Scan for the cell matching the given text and deliver its (x, y) coordinate at center. 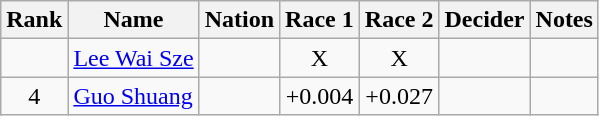
Race 2 (399, 20)
+0.027 (399, 96)
Nation (239, 20)
+0.004 (320, 96)
Lee Wai Sze (134, 58)
Notes (564, 20)
Race 1 (320, 20)
Rank (34, 20)
Decider (484, 20)
Name (134, 20)
4 (34, 96)
Guo Shuang (134, 96)
